Return [x, y] of the center of cell containing provided text 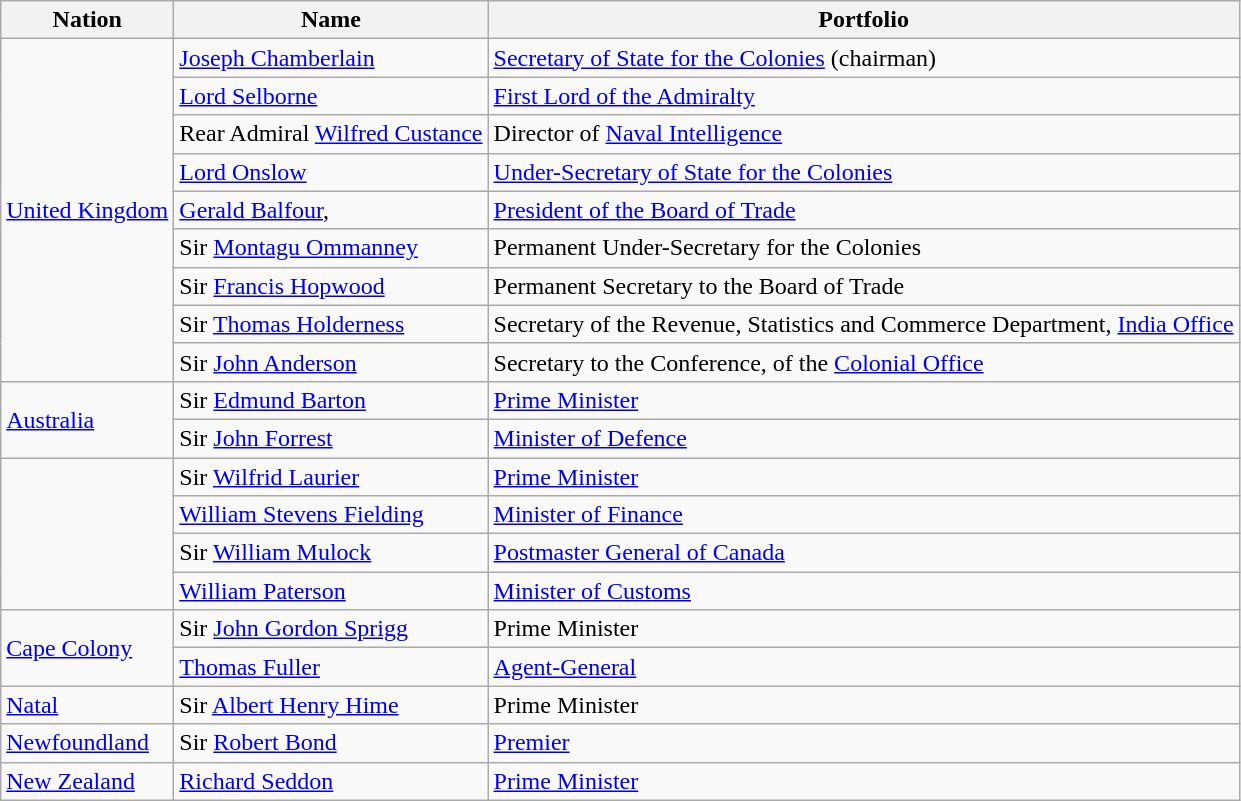
Sir Albert Henry Hime [331, 705]
Natal [88, 705]
Sir Francis Hopwood [331, 286]
Sir John Gordon Sprigg [331, 629]
Sir Robert Bond [331, 743]
Newfoundland [88, 743]
Postmaster General of Canada [864, 553]
Lord Selborne [331, 96]
Thomas Fuller [331, 667]
William Paterson [331, 591]
Sir John Anderson [331, 362]
Under-Secretary of State for the Colonies [864, 172]
Secretary of the Revenue, Statistics and Commerce Department, India Office [864, 324]
President of the Board of Trade [864, 210]
Permanent Under-Secretary for the Colonies [864, 248]
William Stevens Fielding [331, 515]
Australia [88, 419]
Secretary to the Conference, of the Colonial Office [864, 362]
Sir William Mulock [331, 553]
Agent-General [864, 667]
Minister of Defence [864, 438]
Premier [864, 743]
First Lord of the Admiralty [864, 96]
Nation [88, 20]
Rear Admiral Wilfred Custance [331, 134]
Lord Onslow [331, 172]
Sir John Forrest [331, 438]
Richard Seddon [331, 781]
Minister of Finance [864, 515]
Director of Naval Intelligence [864, 134]
Sir Wilfrid Laurier [331, 477]
Permanent Secretary to the Board of Trade [864, 286]
Sir Thomas Holderness [331, 324]
Portfolio [864, 20]
United Kingdom [88, 210]
Minister of Customs [864, 591]
Secretary of State for the Colonies (chairman) [864, 58]
Name [331, 20]
Sir Montagu Ommanney [331, 248]
Gerald Balfour, [331, 210]
Joseph Chamberlain [331, 58]
Cape Colony [88, 648]
New Zealand [88, 781]
Sir Edmund Barton [331, 400]
